Scan for the cell matching the given text and deliver its (x, y) coordinate at center. 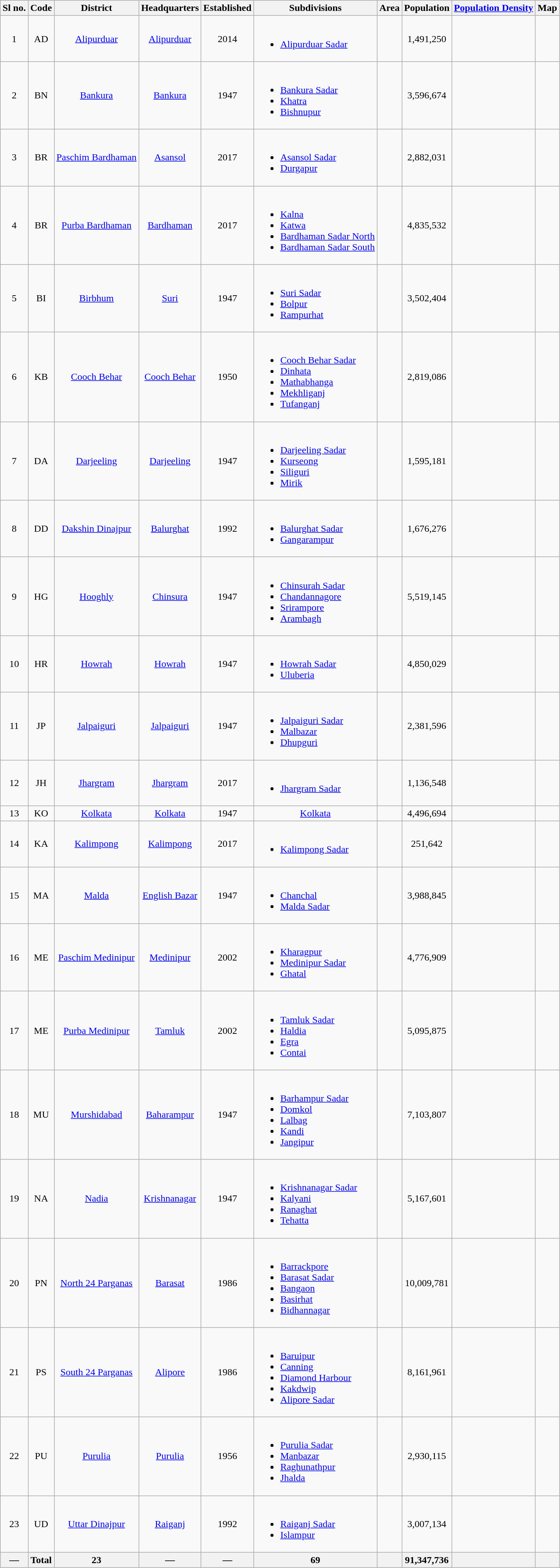
1956 (227, 1456)
Bankura SadarKhatraBishnupur (315, 96)
Headquarters (170, 8)
KB (41, 377)
8,161,961 (427, 1372)
6 (14, 377)
Purba Medinipur (96, 1031)
Murshidabad (96, 1114)
Jalpaiguri SadarMalbazarDhupguri (315, 726)
Sl no. (14, 8)
Uttar Dinajpur (96, 1524)
3,596,674 (427, 96)
Chinsura (170, 596)
Map (547, 8)
1950 (227, 377)
Krishnanagar (170, 1199)
KA (41, 844)
3,007,134 (427, 1524)
Cooch Behar SadarDinhataMathabhangaMekhliganjTufanganj (315, 377)
Established (227, 8)
District (96, 8)
19 (14, 1199)
18 (14, 1114)
3,502,404 (427, 298)
Total (41, 1560)
UD (41, 1524)
Chinsurah SadarChandannagoreSriramporeArambagh (315, 596)
2 (14, 96)
Dakshin Dinajpur (96, 528)
Code (41, 8)
Balurghat SadarGangarampur (315, 528)
Howrah SadarUluberia (315, 664)
22 (14, 1456)
English Bazar (170, 895)
Kalimpong Sadar (315, 844)
Suri SadarBolpurRampurhat (315, 298)
Baharampur (170, 1114)
4,835,532 (427, 225)
91,347,736 (427, 1560)
4 (14, 225)
2,882,031 (427, 158)
251,642 (427, 844)
Barhampur SadarDomkolLalbagKandiJangipur (315, 1114)
MA (41, 895)
Purulia SadarManbazarRaghunathpurJhalda (315, 1456)
Area (389, 8)
BarrackporeBarasat SadarBangaonBasirhatBidhannagar (315, 1283)
5,167,601 (427, 1199)
7,103,807 (427, 1114)
Birbhum (96, 298)
7 (14, 461)
North 24 Parganas (96, 1283)
BI (41, 298)
Asansol SadarDurgapur (315, 158)
JH (41, 782)
Raiganj SadarIslampur (315, 1524)
4,850,029 (427, 664)
12 (14, 782)
Hooghly (96, 596)
17 (14, 1031)
KO (41, 814)
Jhargram Sadar (315, 782)
Tamluk (170, 1031)
Paschim Medinipur (96, 957)
Alipurduar Sadar (315, 39)
4,776,909 (427, 957)
Asansol (170, 158)
Population Density (494, 8)
ChanchalMalda Sadar (315, 895)
Raiganj (170, 1524)
Paschim Bardhaman (96, 158)
Subdivisions (315, 8)
Nadia (96, 1199)
BN (41, 96)
8 (14, 528)
11 (14, 726)
HR (41, 664)
Alipore (170, 1372)
3,988,845 (427, 895)
Population (427, 8)
10 (14, 664)
Krishnanagar SadarKalyaniRanaghatTehatta (315, 1199)
Medinipur (170, 957)
1,491,250 (427, 39)
2,930,115 (427, 1456)
MU (41, 1114)
AD (41, 39)
PN (41, 1283)
DA (41, 461)
KharagpurMedinipur SadarGhatal (315, 957)
20 (14, 1283)
9 (14, 596)
16 (14, 957)
HG (41, 596)
PS (41, 1372)
KalnaKatwaBardhaman Sadar NorthBardhaman Sadar South (315, 225)
5 (14, 298)
2,819,086 (427, 377)
Suri (170, 298)
4,496,694 (427, 814)
10,009,781 (427, 1283)
13 (14, 814)
5,519,145 (427, 596)
PU (41, 1456)
1,595,181 (427, 461)
1 (14, 39)
Tamluk SadarHaldiaEgraContai (315, 1031)
5,095,875 (427, 1031)
Darjeeling SadarKurseongSiliguriMirik (315, 461)
Barasat (170, 1283)
69 (315, 1560)
2,381,596 (427, 726)
1,136,548 (427, 782)
Purba Bardhaman (96, 225)
15 (14, 895)
JP (41, 726)
21 (14, 1372)
BaruipurCanningDiamond HarbourKakdwipAlipore Sadar (315, 1372)
DD (41, 528)
Balurghat (170, 528)
South 24 Parganas (96, 1372)
2014 (227, 39)
NA (41, 1199)
3 (14, 158)
Malda (96, 895)
14 (14, 844)
Bardhaman (170, 225)
1,676,276 (427, 528)
